For the text-containing cell, return its midpoint in [X, Y] coordinate format. 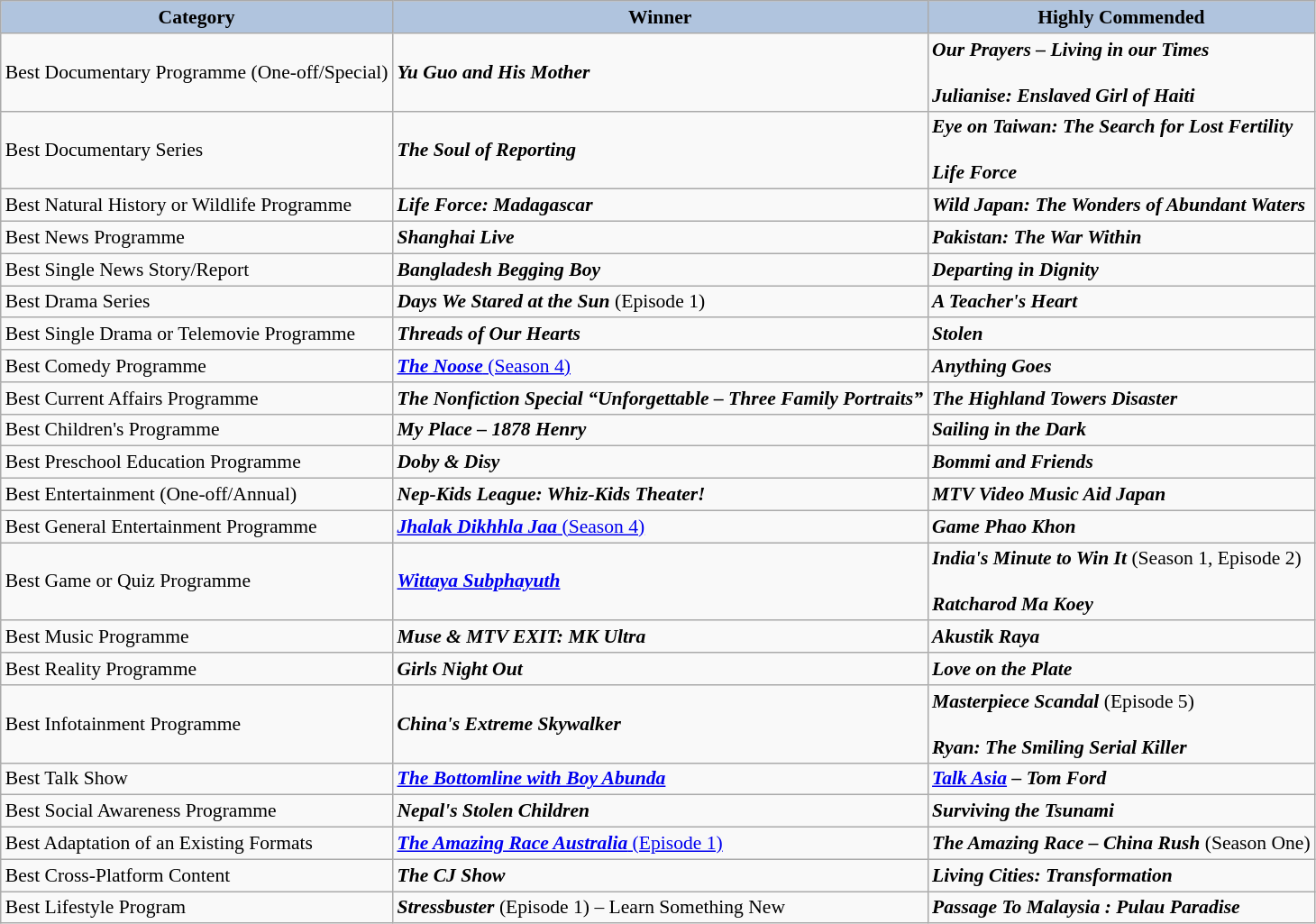
Bommi and Friends [1121, 462]
Best Preschool Education Programme [196, 462]
Highly Commended [1121, 17]
The Amazing Race – China Rush (Season One) [1121, 844]
Living Cities: Transformation [1121, 875]
Life Force: Madagascar [660, 206]
Masterpiece Scandal (Episode 5) Ryan: The Smiling Serial Killer [1121, 725]
Akustik Raya [1121, 637]
Best Social Awareness Programme [196, 811]
Best General Entertainment Programme [196, 526]
Eye on Taiwan: The Search for Lost Fertility Life Force [1121, 150]
India's Minute to Win It (Season 1, Episode 2) Ratcharod Ma Koey [1121, 582]
The Noose (Season 4) [660, 366]
Girls Night Out [660, 669]
Threads of Our Hearts [660, 334]
Wittaya Subphayuth [660, 582]
Best Drama Series [196, 302]
Stressbuster (Episode 1) – Learn Something New [660, 908]
Passage To Malaysia : Pulau Paradise [1121, 908]
Winner [660, 17]
Best Children's Programme [196, 430]
Yu Guo and His Mother [660, 72]
Best Documentary Series [196, 150]
Best Adaptation of an Existing Formats [196, 844]
Best Documentary Programme (One-off/Special) [196, 72]
Best Cross-Platform Content [196, 875]
The CJ Show [660, 875]
Talk Asia – Tom Ford [1121, 779]
Departing in Dignity [1121, 270]
Best Game or Quiz Programme [196, 582]
Best Natural History or Wildlife Programme [196, 206]
The Nonfiction Special “Unforgettable – Three Family Portraits” [660, 398]
Muse & MTV EXIT: MK Ultra [660, 637]
Best Reality Programme [196, 669]
The Amazing Race Australia (Episode 1) [660, 844]
Best Talk Show [196, 779]
Days We Stared at the Sun (Episode 1) [660, 302]
Best News Programme [196, 238]
Best Music Programme [196, 637]
The Highland Towers Disaster [1121, 398]
A Teacher's Heart [1121, 302]
Doby & Disy [660, 462]
Nep-Kids League: Whiz-Kids Theater! [660, 495]
China's Extreme Skywalker [660, 725]
My Place – 1878 Henry [660, 430]
Anything Goes [1121, 366]
Best Current Affairs Programme [196, 398]
The Bottomline with Boy Abunda [660, 779]
Stolen [1121, 334]
The Soul of Reporting [660, 150]
Shanghai Live [660, 238]
Our Prayers – Living in our Times Julianise: Enslaved Girl of Haiti [1121, 72]
Nepal's Stolen Children [660, 811]
Best Lifestyle Program [196, 908]
Best Comedy Programme [196, 366]
Category [196, 17]
Wild Japan: The Wonders of Abundant Waters [1121, 206]
Best Single Drama or Telemovie Programme [196, 334]
Best Entertainment (One-off/Annual) [196, 495]
Love on the Plate [1121, 669]
Pakistan: The War Within [1121, 238]
Game Phao Khon [1121, 526]
Best Single News Story/Report [196, 270]
Sailing in the Dark [1121, 430]
Bangladesh Begging Boy [660, 270]
Best Infotainment Programme [196, 725]
Jhalak Dikhhla Jaa (Season 4) [660, 526]
Surviving the Tsunami [1121, 811]
MTV Video Music Aid Japan [1121, 495]
